Search for the cell housing the specified text and yield its [X, Y] center coordinate. 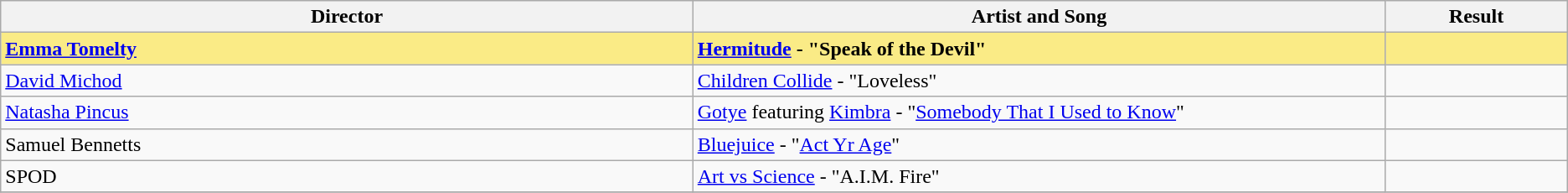
Children Collide - "Loveless" [1039, 81]
Art vs Science - "A.I.M. Fire" [1039, 176]
Director [347, 17]
Result [1477, 17]
Artist and Song [1039, 17]
David Michod [347, 81]
Hermitude - "Speak of the Devil" [1039, 49]
Natasha Pincus [347, 112]
Bluejuice - "Act Yr Age" [1039, 144]
SPOD [347, 176]
Gotye featuring Kimbra - "Somebody That I Used to Know" [1039, 112]
Samuel Bennetts [347, 144]
Emma Tomelty [347, 49]
